Provide the [X, Y] coordinate of the cell's center where the given text is located.  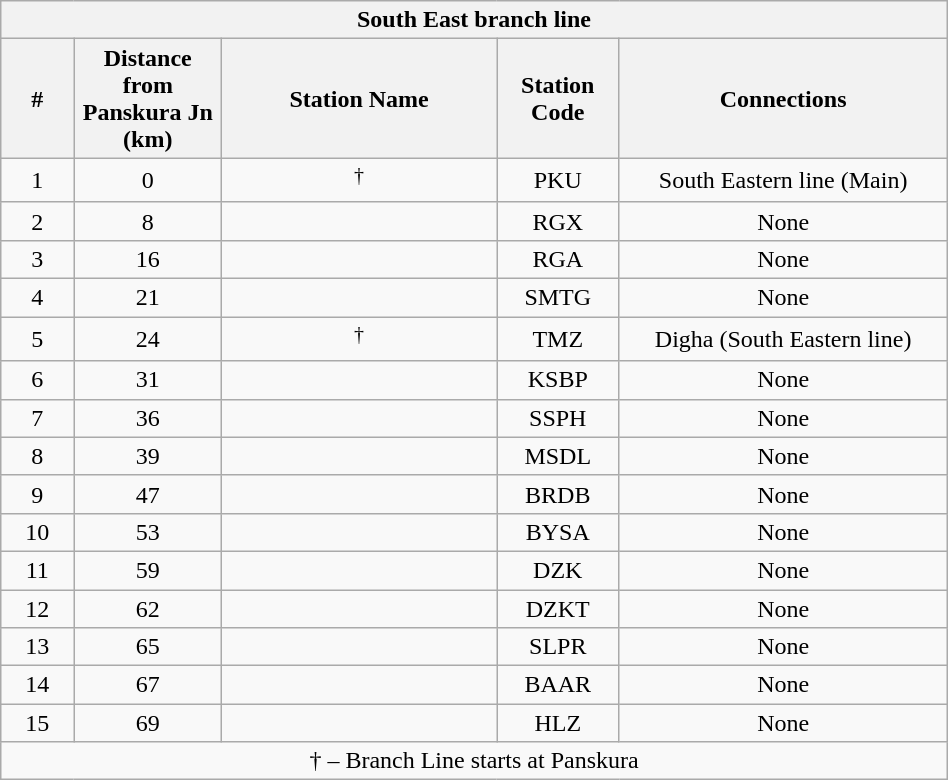
15 [38, 723]
BAAR [558, 685]
36 [148, 418]
DZK [558, 570]
6 [38, 380]
65 [148, 647]
12 [38, 609]
# [38, 98]
67 [148, 685]
21 [148, 298]
5 [38, 340]
2 [38, 221]
14 [38, 685]
RGA [558, 259]
SSPH [558, 418]
Distance from Panskura Jn (km) [148, 98]
69 [148, 723]
47 [148, 494]
9 [38, 494]
BRDB [558, 494]
SLPR [558, 647]
53 [148, 532]
RGX [558, 221]
South East branch line [474, 20]
11 [38, 570]
62 [148, 609]
Connections [783, 98]
4 [38, 298]
South Eastern line (Main) [783, 180]
24 [148, 340]
59 [148, 570]
Station Code [558, 98]
HLZ [558, 723]
13 [38, 647]
† – Branch Line starts at Panskura [474, 761]
SMTG [558, 298]
MSDL [558, 456]
Station Name [360, 98]
16 [148, 259]
Digha (South Eastern line) [783, 340]
0 [148, 180]
39 [148, 456]
PKU [558, 180]
TMZ [558, 340]
10 [38, 532]
7 [38, 418]
DZKT [558, 609]
BYSA [558, 532]
3 [38, 259]
1 [38, 180]
KSBP [558, 380]
31 [148, 380]
